For the text-containing cell, return its midpoint in [X, Y] coordinate format. 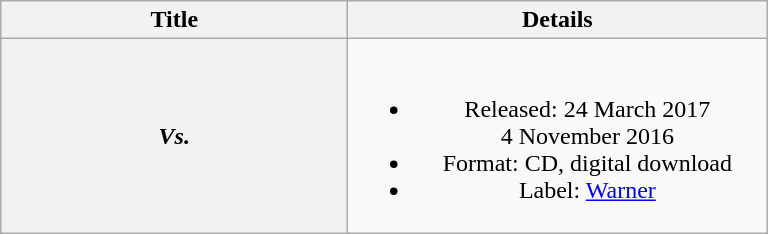
Released: 24 March 20174 November 2016 Format: CD, digital downloadLabel: Warner [558, 136]
Details [558, 20]
Vs. [174, 136]
Title [174, 20]
